Find where the given text appears and provide that cell's center as [x, y] coordinate. 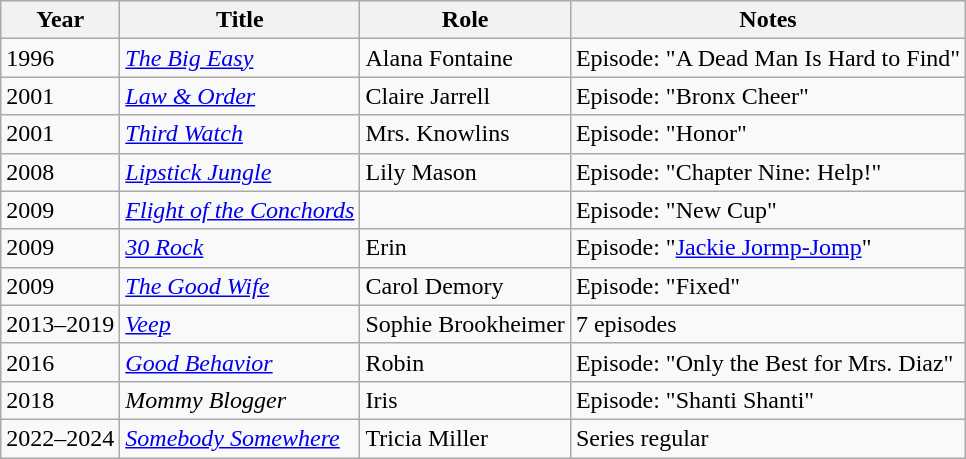
Third Watch [240, 134]
Somebody Somewhere [240, 438]
Role [465, 20]
Flight of the Conchords [240, 210]
Series regular [768, 438]
Lily Mason [465, 172]
Episode: "A Dead Man Is Hard to Find" [768, 58]
2022–2024 [60, 438]
Tricia Miller [465, 438]
Year [60, 20]
Law & Order [240, 96]
7 episodes [768, 324]
Alana Fontaine [465, 58]
2018 [60, 400]
Iris [465, 400]
Episode: "Only the Best for Mrs. Diaz" [768, 362]
Mrs. Knowlins [465, 134]
2008 [60, 172]
2016 [60, 362]
The Good Wife [240, 286]
Title [240, 20]
Mommy Blogger [240, 400]
Claire Jarrell [465, 96]
Lipstick Jungle [240, 172]
1996 [60, 58]
Veep [240, 324]
Episode: "Chapter Nine: Help!" [768, 172]
Episode: "Shanti Shanti" [768, 400]
The Big Easy [240, 58]
30 Rock [240, 248]
Notes [768, 20]
Episode: "Bronx Cheer" [768, 96]
Good Behavior [240, 362]
2013–2019 [60, 324]
Robin [465, 362]
Episode: "New Cup" [768, 210]
Episode: "Honor" [768, 134]
Episode: "Fixed" [768, 286]
Erin [465, 248]
Sophie Brookheimer [465, 324]
Episode: "Jackie Jormp-Jomp" [768, 248]
Carol Demory [465, 286]
